Search for the cell housing the specified text and yield its [X, Y] center coordinate. 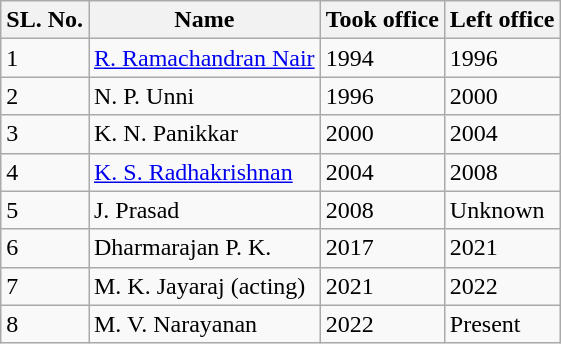
7 [45, 286]
N. P. Unni [204, 96]
J. Prasad [204, 210]
K. S. Radhakrishnan [204, 172]
1 [45, 58]
2017 [382, 248]
5 [45, 210]
6 [45, 248]
Dharmarajan P. K. [204, 248]
SL. No. [45, 20]
Left office [502, 20]
M. V. Narayanan [204, 324]
R. Ramachandran Nair [204, 58]
8 [45, 324]
1994 [382, 58]
2 [45, 96]
Present [502, 324]
3 [45, 134]
Unknown [502, 210]
M. K. Jayaraj (acting) [204, 286]
4 [45, 172]
Name [204, 20]
Took office [382, 20]
K. N. Panikkar [204, 134]
